Find where the given text appears and provide that cell's center as (X, Y) coordinate. 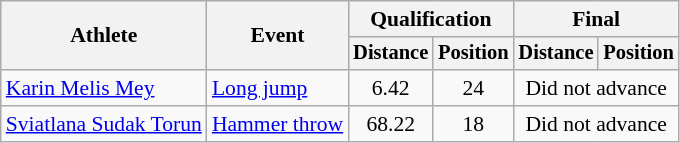
Long jump (278, 88)
68.22 (390, 124)
Final (596, 19)
Qualification (430, 19)
Event (278, 36)
6.42 (390, 88)
24 (473, 88)
Karin Melis Mey (104, 88)
Sviatlana Sudak Torun (104, 124)
Hammer throw (278, 124)
Athlete (104, 36)
18 (473, 124)
